Determine the [x, y] coordinate at the center of the cell enclosing the given text.  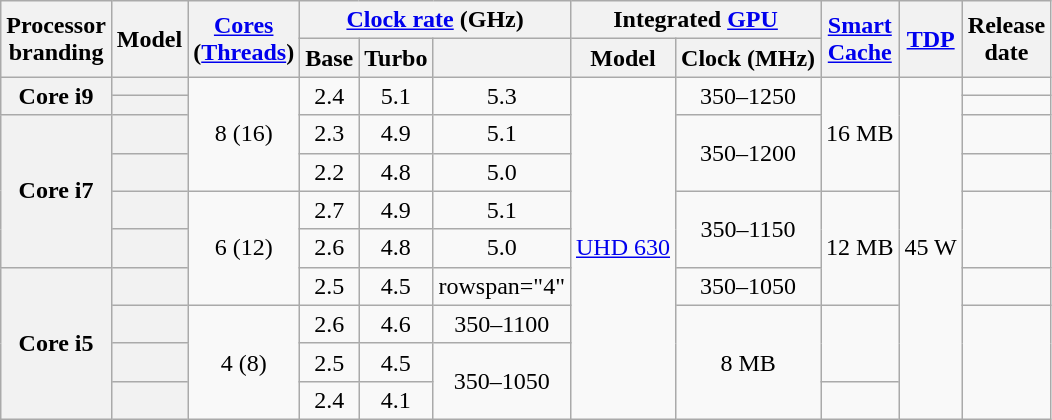
Turbo [396, 58]
2.2 [330, 172]
12 MB [860, 248]
TDP [930, 39]
Core i5 [56, 343]
Base [330, 58]
350–1200 [748, 153]
8 (16) [244, 134]
2.3 [330, 134]
Core i7 [56, 191]
4 (8) [244, 362]
rowspan="4" [502, 286]
SmartCache [860, 39]
4.1 [396, 400]
5.3 [502, 96]
Clock (MHz) [748, 58]
350–1150 [748, 229]
Processorbranding [56, 39]
Integrated GPU [695, 20]
Releasedate [1006, 39]
350–1250 [748, 96]
8 MB [748, 362]
350–1100 [502, 324]
45 W [930, 248]
4.6 [396, 324]
UHD 630 [622, 248]
Clock rate (GHz) [436, 20]
6 (12) [244, 248]
Core i9 [56, 96]
Cores(Threads) [244, 39]
2.7 [330, 210]
16 MB [860, 134]
